Output the [x, y] coordinate of the center of the cell containing the given text.  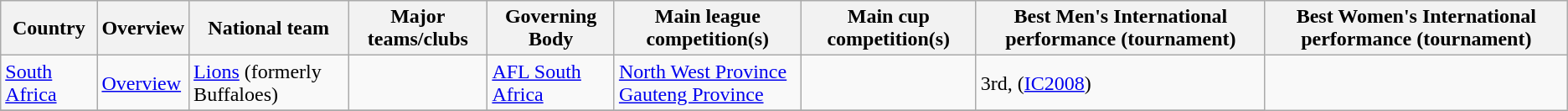
National team [269, 29]
3rd, (IC2008) [1121, 82]
Best Men's International performance (tournament) [1121, 29]
Main league competition(s) [707, 29]
Main cup competition(s) [888, 29]
Best Women's International performance (tournament) [1416, 29]
AFL South Africa [551, 82]
Governing Body [551, 29]
Major teams/clubs [418, 29]
Lions (formerly Buffaloes) [269, 82]
South Africa [49, 82]
Country [49, 29]
North West ProvinceGauteng Province [707, 82]
